Capture the cell that displays the provided text and extract its (x, y) central coordinate. 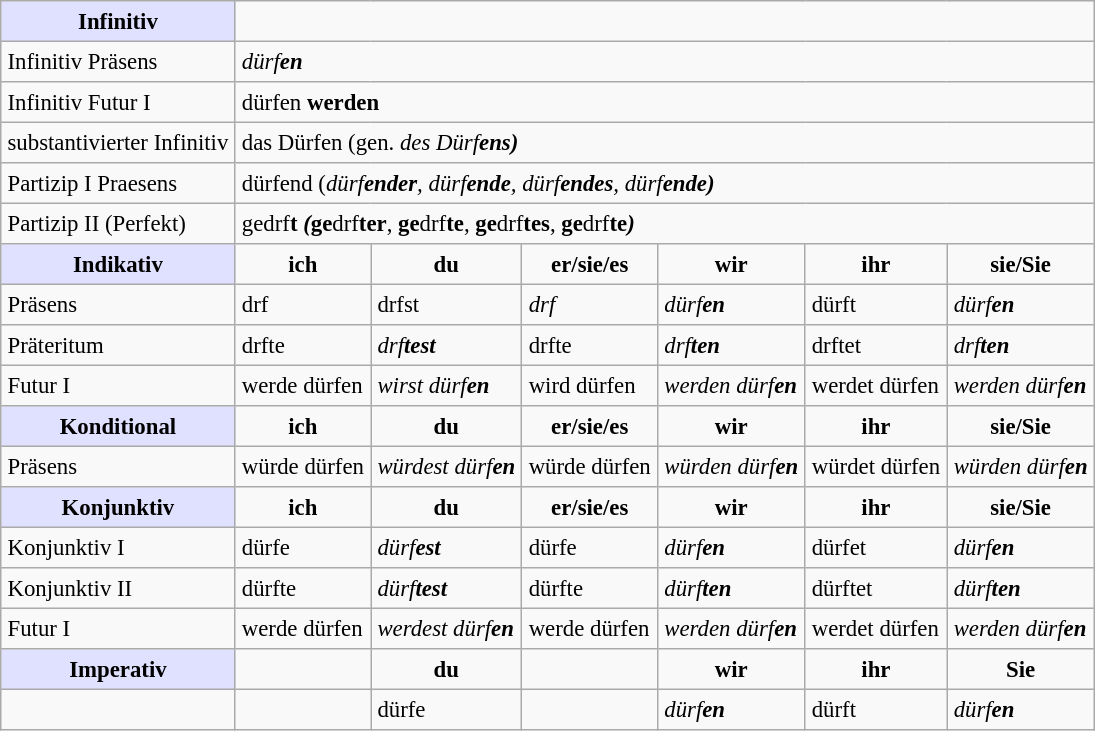
dürfest (446, 547)
gedrft (gedrfter, gedrfte, gedrftes, gedrfte) (664, 223)
würdest dürfen (446, 466)
Infinitiv Futur I (118, 102)
Infinitiv (118, 21)
das Dürfen (gen. des Dürfens) (664, 142)
wird dürfen (590, 385)
Konditional (118, 426)
Infinitiv Präsens (118, 61)
Konjunktiv II (118, 588)
drftest (446, 345)
Konjunktiv (118, 507)
werdest dürfen (446, 628)
wirst dürfen (446, 385)
Partizip I Praesens (118, 183)
drftet (876, 345)
Präteritum (118, 345)
dürftest (446, 588)
Partizip II (Perfekt) (118, 223)
dürfen werden (664, 102)
drfst (446, 304)
Sie (1020, 669)
substantivierter Infinitiv (118, 142)
würdet dürfen (876, 466)
dürfet (876, 547)
Konjunktiv I (118, 547)
Imperativ (118, 669)
dürftet (876, 588)
dürfend (dürfender, dürfende, dürfendes, dürfende) (664, 183)
Indikativ (118, 264)
